Pinpoint the cell where the given text exists, returning its (x, y) midpoint coordinate. 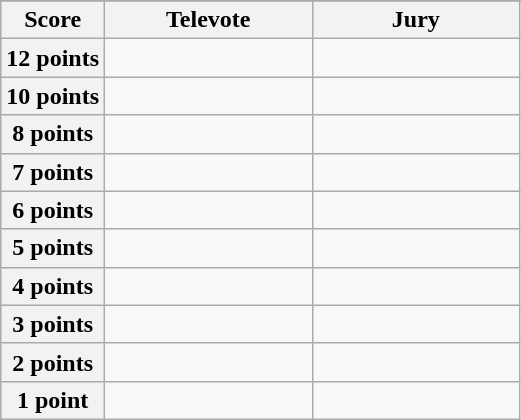
Score (53, 20)
1 point (53, 400)
3 points (53, 324)
4 points (53, 286)
6 points (53, 210)
5 points (53, 248)
8 points (53, 134)
2 points (53, 362)
Jury (416, 20)
10 points (53, 96)
12 points (53, 58)
Televote (209, 20)
7 points (53, 172)
